Output the (X, Y) coordinate of the center of the cell containing the given text.  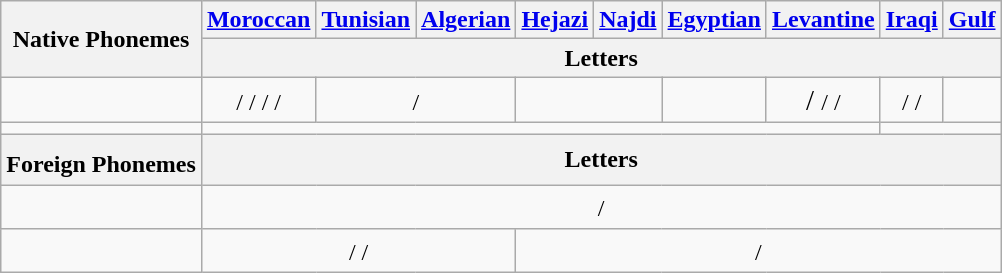
Algerian (466, 20)
Egyptian (714, 20)
/ / / / (258, 100)
Gulf (972, 20)
Najdi (628, 20)
Native Phonemes (102, 39)
Tunisian (366, 20)
Foreign Phonemes (102, 160)
Levantine (823, 20)
/ / / (823, 100)
Hejazi (555, 20)
Moroccan (258, 20)
Iraqi (912, 20)
